Search for the cell housing the specified text and yield its (x, y) center coordinate. 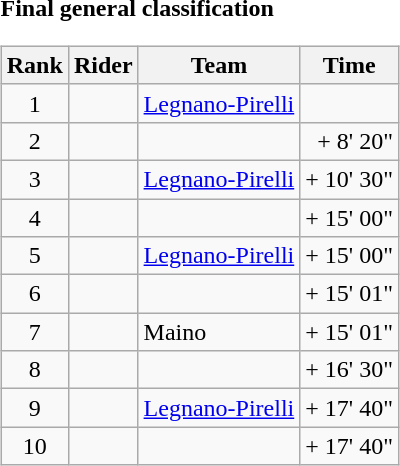
3 (34, 179)
4 (34, 217)
5 (34, 256)
Rank (34, 65)
8 (34, 370)
Maino (219, 332)
1 (34, 103)
+ 16' 30" (350, 370)
Time (350, 65)
Team (219, 65)
Rider (103, 65)
7 (34, 332)
9 (34, 408)
2 (34, 141)
+ 8' 20" (350, 141)
+ 10' 30" (350, 179)
10 (34, 446)
6 (34, 294)
